Identify which cell holds the provided text, then report its (X, Y) central coordinate. 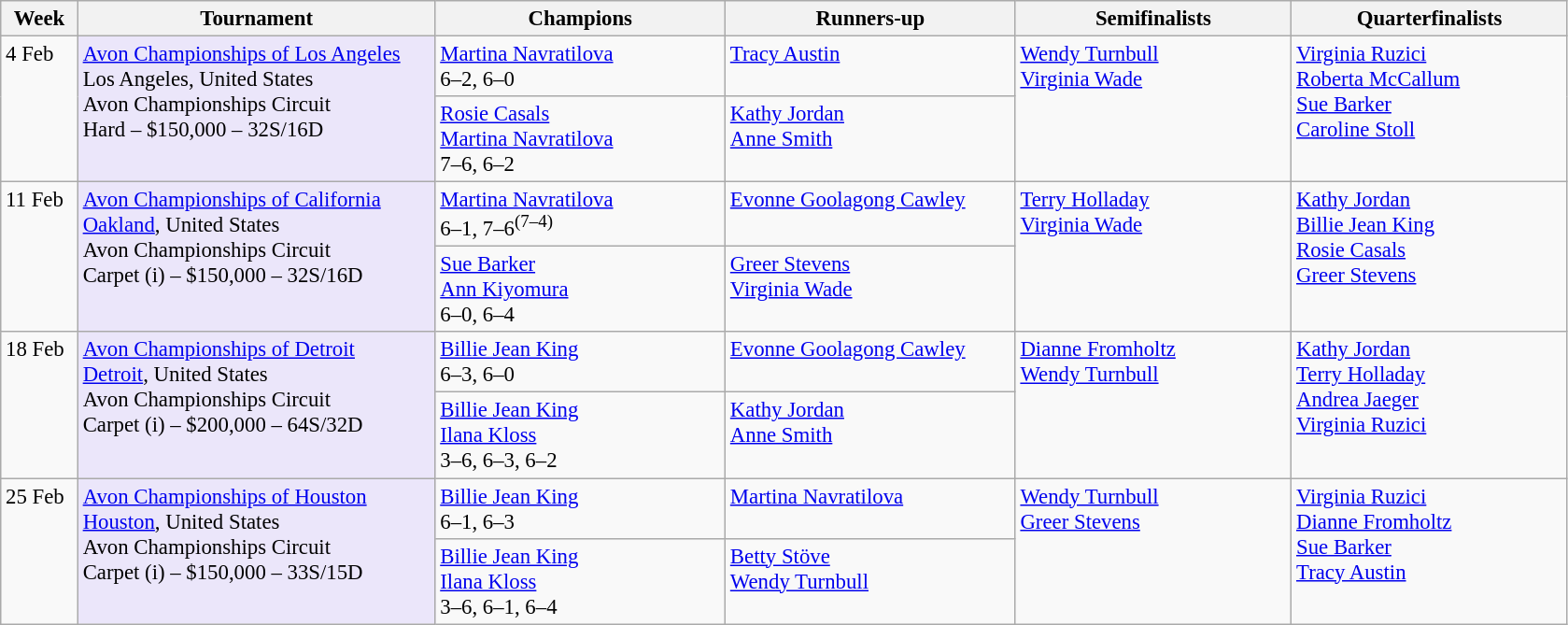
Billie Jean King 6–3, 6–0 (581, 362)
Avon Championships of California Oakland, United StatesAvon Championships CircuitCarpet (i) – $150,000 – 32S/16D (256, 258)
Billie Jean King Ilana Kloss 3–6, 6–1, 6–4 (581, 581)
Rosie Casals Martina Navratilova 7–6, 6–2 (581, 139)
Virginia Ruzici Roberta McCallum Sue Barker Caroline Stoll (1430, 109)
Betty Stöve Wendy Turnbull (870, 581)
Avon Championships of Houston Houston, United StatesAvon Championships CircuitCarpet (i) – $150,000 – 33S/15D (256, 551)
Billie Jean King Ilana Kloss 3–6, 6–3, 6–2 (581, 435)
Billie Jean King6–1, 6–3 (581, 508)
Champions (581, 19)
Martina Navratilova (870, 508)
Avon Championships of Los Angeles Los Angeles, United StatesAvon Championships CircuitHard – $150,000 – 32S/16D (256, 109)
18 Feb (39, 405)
Tournament (256, 19)
Sue Barker Ann Kiyomura6–0, 6–4 (581, 290)
Quarterfinalists (1430, 19)
Tracy Austin (870, 67)
Avon Championships of Detroit Detroit, United States Avon Championships CircuitCarpet (i) – $200,000 – 64S/32D (256, 405)
Martina Navratilova6–2, 6–0 (581, 67)
Dianne Fromholtz Wendy Turnbull (1153, 405)
Week (39, 19)
Wendy Turnbull Virginia Wade (1153, 109)
Kathy Jordan Billie Jean King Rosie Casals Greer Stevens (1430, 258)
Terry Holladay Virginia Wade (1153, 258)
11 Feb (39, 258)
Greer Stevens Virginia Wade (870, 290)
Runners-up (870, 19)
Kathy Jordan Terry Holladay Andrea Jaeger Virginia Ruzici (1430, 405)
4 Feb (39, 109)
25 Feb (39, 551)
Martina Navratilova 6–1, 7–6(7–4) (581, 215)
Wendy Turnbull Greer Stevens (1153, 551)
Semifinalists (1153, 19)
Virginia Ruzici Dianne Fromholtz Sue Barker Tracy Austin (1430, 551)
